Identify which cell holds the provided text, then report its [X, Y] central coordinate. 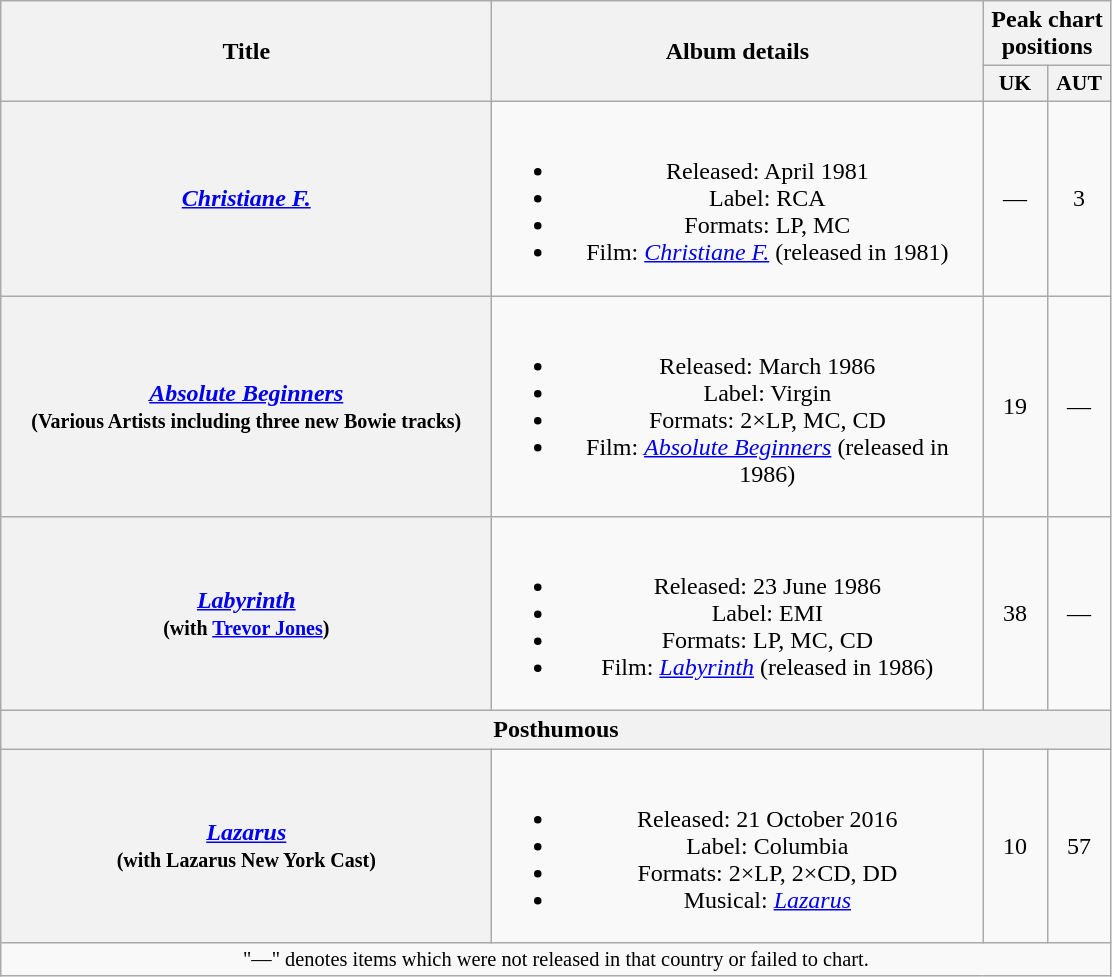
Lazarus(with Lazarus New York Cast) [246, 846]
19 [1015, 406]
Released: 23 June 1986Label: EMIFormats: LP, MC, CDFilm: Labyrinth (released in 1986) [738, 614]
Christiane F. [246, 198]
38 [1015, 614]
Released: April 1981Label: RCAFormats: LP, MCFilm: Christiane F. (released in 1981) [738, 198]
3 [1079, 198]
Album details [738, 52]
Peak chart positions [1047, 34]
UK [1015, 84]
Labyrinth(with Trevor Jones) [246, 614]
Posthumous [556, 730]
Absolute Beginners(Various Artists including three new Bowie tracks) [246, 406]
Title [246, 52]
AUT [1079, 84]
10 [1015, 846]
Released: 21 October 2016Label: ColumbiaFormats: 2×LP, 2×CD, DDMusical: Lazarus [738, 846]
"—" denotes items which were not released in that country or failed to chart. [556, 960]
57 [1079, 846]
Released: March 1986Label: VirginFormats: 2×LP, MC, CDFilm: Absolute Beginners (released in 1986) [738, 406]
